Identify which cell holds the provided text, then report its [x, y] central coordinate. 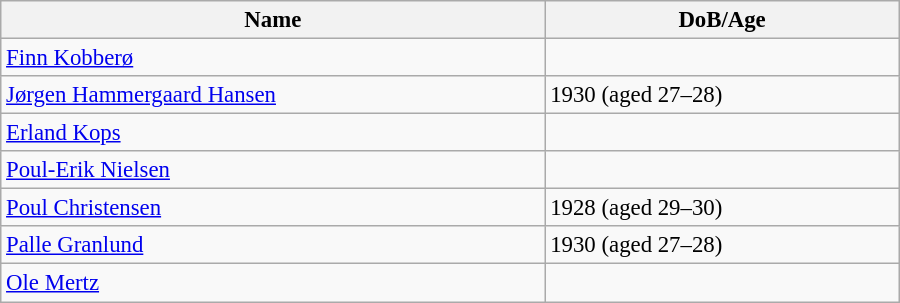
Palle Granlund [273, 245]
Finn Kobberø [273, 58]
Poul Christensen [273, 208]
Ole Mertz [273, 283]
Poul-Erik Nielsen [273, 170]
Jørgen Hammergaard Hansen [273, 95]
DoB/Age [722, 20]
Name [273, 20]
1928 (aged 29–30) [722, 208]
Erland Kops [273, 133]
